Determine the (x, y) coordinate at the center of the cell enclosing the given text.  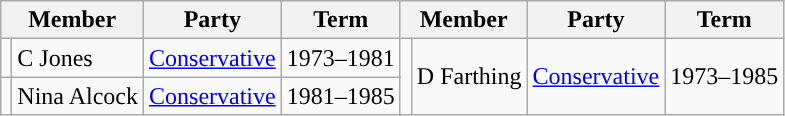
C Jones (78, 58)
1981–1985 (340, 96)
D Farthing (469, 77)
1973–1981 (340, 58)
Nina Alcock (78, 96)
1973–1985 (724, 77)
